Search for the cell housing the specified text and yield its (X, Y) center coordinate. 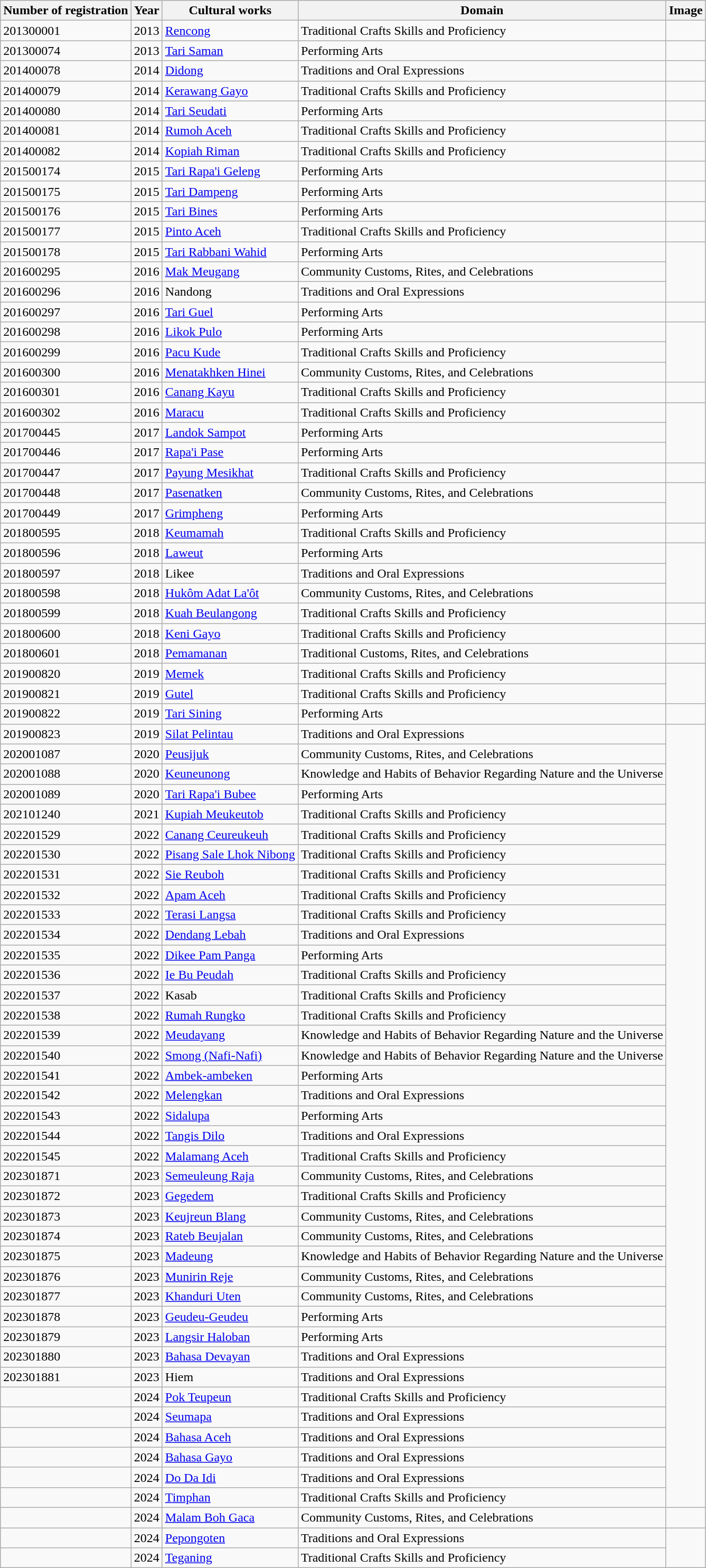
201600300 (65, 372)
Likok Pulo (230, 332)
Pemamanan (230, 654)
Rumoh Aceh (230, 131)
Rapa'i Pase (230, 452)
202301877 (65, 1297)
2021 (147, 814)
201700445 (65, 432)
202201529 (65, 834)
Pepongoten (230, 1538)
202301880 (65, 1357)
202201539 (65, 1035)
Year (147, 11)
202201536 (65, 975)
Kasab (230, 995)
Semeuleung Raja (230, 1176)
201800601 (65, 654)
Tari Rapa'i Bubee (230, 794)
Madeung (230, 1257)
201800595 (65, 533)
201800598 (65, 593)
Nandong (230, 292)
Kuah Beulangong (230, 613)
Traditional Customs, Rites, and Celebrations (482, 654)
202201533 (65, 915)
201600298 (65, 332)
202301879 (65, 1337)
Keuneunong (230, 774)
202201537 (65, 995)
Munirin Reje (230, 1277)
201500177 (65, 231)
Silat Pelintau (230, 734)
201400080 (65, 111)
201600295 (65, 272)
Tari Seudati (230, 111)
Tari Guel (230, 312)
Bahasa Gayo (230, 1457)
Keni Gayo (230, 634)
Pisang Sale Lhok Nibong (230, 854)
Didong (230, 71)
202201534 (65, 935)
202201535 (65, 955)
Gegedem (230, 1196)
Meudayang (230, 1035)
Sie Reuboh (230, 874)
202201532 (65, 895)
202201530 (65, 854)
Rencong (230, 31)
Peusijuk (230, 754)
Payung Mesikhat (230, 473)
Ie Bu Peudah (230, 975)
201800599 (65, 613)
202101240 (65, 814)
Pinto Aceh (230, 231)
Gutel (230, 694)
Smong (Nafi-Nafi) (230, 1055)
201600299 (65, 352)
Maracu (230, 412)
Terasi Langsa (230, 915)
Apam Aceh (230, 895)
Hukôm Adat La'ôt (230, 593)
202301876 (65, 1277)
202201542 (65, 1095)
Cultural works (230, 11)
Kopiah Riman (230, 151)
Laweut (230, 553)
Dikee Pam Panga (230, 955)
Timphan (230, 1497)
Kupiah Meukeutob (230, 814)
202001087 (65, 754)
Melengkan (230, 1095)
Khanduri Uten (230, 1297)
Canang Kayu (230, 392)
202201531 (65, 874)
201700446 (65, 452)
Grimpheng (230, 513)
Tari Rabbani Wahid (230, 252)
Malamang Aceh (230, 1156)
Dendang Lebah (230, 935)
202201544 (65, 1136)
Rateb Beujalan (230, 1236)
Kerawang Gayo (230, 91)
Seumapa (230, 1417)
Sidalupa (230, 1116)
Tari Rapa'i Geleng (230, 171)
Do Da Idi (230, 1477)
202001089 (65, 794)
202201538 (65, 1015)
Pacu Kude (230, 352)
201800597 (65, 573)
Pok Teupeun (230, 1397)
Langsir Haloban (230, 1337)
202301881 (65, 1377)
202201543 (65, 1116)
Keumamah (230, 533)
Menatakhken Hinei (230, 372)
201900821 (65, 694)
201600302 (65, 412)
201800596 (65, 553)
202001088 (65, 774)
201400079 (65, 91)
201300074 (65, 51)
201900823 (65, 734)
201900820 (65, 674)
Tangis Dilo (230, 1136)
201600296 (65, 292)
Image (685, 11)
201800600 (65, 634)
Malam Boh Gaca (230, 1517)
201600297 (65, 312)
202201541 (65, 1075)
Keujreun Blang (230, 1216)
Bahasa Devayan (230, 1357)
201700449 (65, 513)
Likee (230, 573)
202201545 (65, 1156)
201300001 (65, 31)
Hiem (230, 1377)
202301871 (65, 1176)
202301875 (65, 1257)
Teganing (230, 1558)
202201540 (65, 1055)
Pasenatken (230, 493)
201700447 (65, 473)
202301878 (65, 1317)
Tari Saman (230, 51)
201500175 (65, 191)
Ambek-ambeken (230, 1075)
Memek (230, 674)
Mak Meugang (230, 272)
202301874 (65, 1236)
202301873 (65, 1216)
Landok Sampot (230, 432)
201400081 (65, 131)
Canang Ceureukeuh (230, 834)
Domain (482, 11)
201400082 (65, 151)
201500178 (65, 252)
201600301 (65, 392)
Number of registration (65, 11)
202301872 (65, 1196)
Rumah Rungko (230, 1015)
Tari Dampeng (230, 191)
Geudeu-Geudeu (230, 1317)
201500174 (65, 171)
201400078 (65, 71)
Tari Bines (230, 211)
201700448 (65, 493)
Bahasa Aceh (230, 1437)
201500176 (65, 211)
201900822 (65, 714)
Tari Sining (230, 714)
